Find where the given text appears and provide that cell's center as [x, y] coordinate. 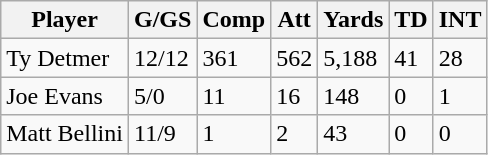
Joe Evans [65, 96]
Ty Detmer [65, 58]
Yards [354, 20]
562 [294, 58]
Comp [234, 20]
43 [354, 134]
Matt Bellini [65, 134]
28 [460, 58]
Att [294, 20]
Player [65, 20]
12/12 [162, 58]
TD [411, 20]
148 [354, 96]
16 [294, 96]
11/9 [162, 134]
361 [234, 58]
G/GS [162, 20]
2 [294, 134]
41 [411, 58]
11 [234, 96]
5,188 [354, 58]
5/0 [162, 96]
INT [460, 20]
